Search for the cell housing the specified text and yield its [x, y] center coordinate. 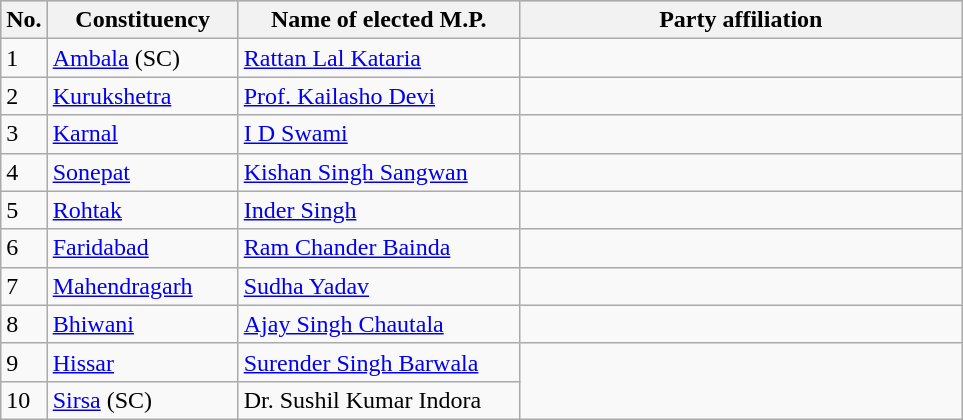
10 [24, 400]
Constituency [142, 20]
2 [24, 96]
3 [24, 134]
Sudha Yadav [378, 286]
Prof. Kailasho Devi [378, 96]
Ambala (SC) [142, 58]
Kurukshetra [142, 96]
8 [24, 324]
Mahendragarh [142, 286]
9 [24, 362]
Hissar [142, 362]
Kishan Singh Sangwan [378, 172]
Surender Singh Barwala [378, 362]
Rohtak [142, 210]
Inder Singh [378, 210]
Dr. Sushil Kumar Indora [378, 400]
6 [24, 248]
Party affiliation [740, 20]
Sirsa (SC) [142, 400]
Karnal [142, 134]
Bhiwani [142, 324]
Sonepat [142, 172]
1 [24, 58]
Faridabad [142, 248]
Ram Chander Bainda [378, 248]
Ajay Singh Chautala [378, 324]
Name of elected M.P. [378, 20]
I D Swami [378, 134]
4 [24, 172]
No. [24, 20]
7 [24, 286]
5 [24, 210]
Rattan Lal Kataria [378, 58]
